Pinpoint the cell where the given text exists, returning its [X, Y] midpoint coordinate. 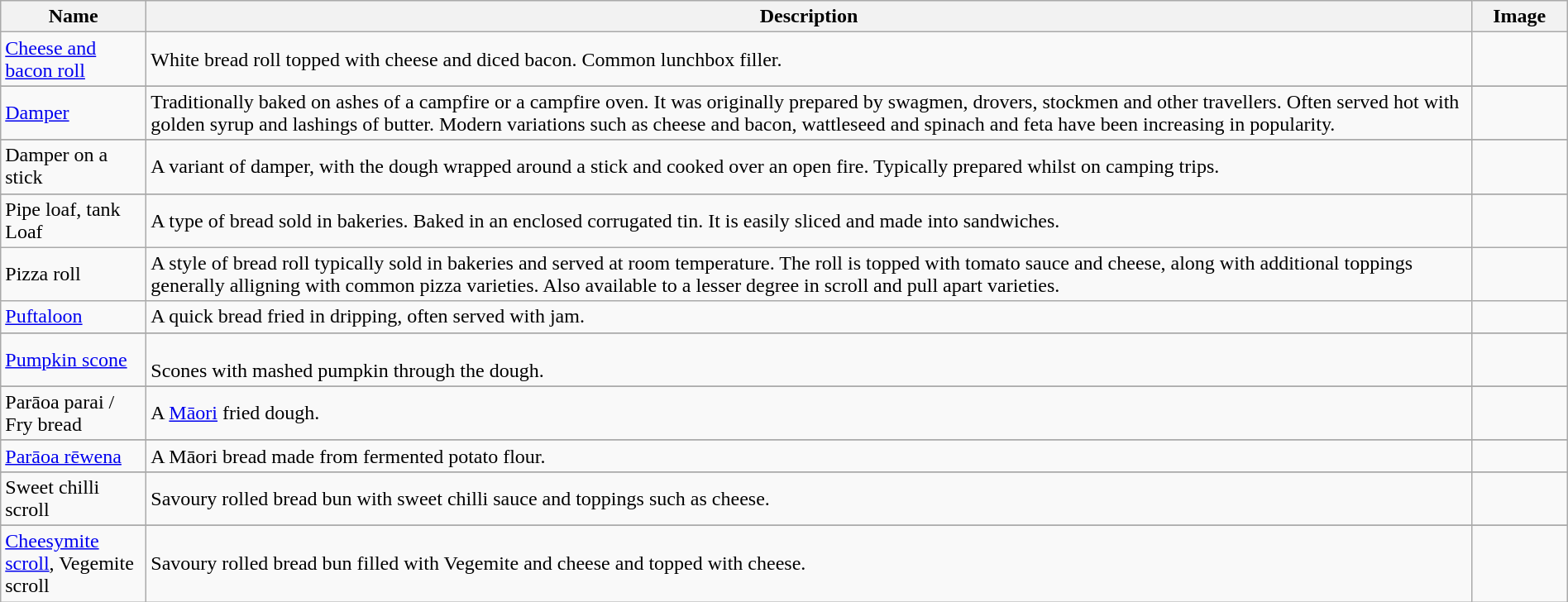
Savoury rolled bread bun with sweet chilli sauce and toppings such as cheese. [809, 498]
White bread roll topped with cheese and diced bacon. Common lunchbox filler. [809, 60]
Pipe loaf, tank Loaf [74, 220]
Puftaloon [74, 317]
Damper on a stick [74, 167]
A Māori bread made from fermented potato flour. [809, 456]
Pizza roll [74, 275]
A quick bread fried in dripping, often served with jam. [809, 317]
Cheesymite scroll, Vegemite scroll [74, 563]
Pumpkin scone [74, 359]
Parāoa rēwena [74, 456]
Sweet chilli scroll [74, 498]
Image [1519, 17]
Scones with mashed pumpkin through the dough. [809, 359]
Parāoa parai / Fry bread [74, 413]
Damper [74, 112]
Name [74, 17]
A type of bread sold in bakeries. Baked in an enclosed corrugated tin. It is easily sliced and made into sandwiches. [809, 220]
A variant of damper, with the dough wrapped around a stick and cooked over an open fire. Typically prepared whilst on camping trips. [809, 167]
Description [809, 17]
A Māori fried dough. [809, 413]
Savoury rolled bread bun filled with Vegemite and cheese and topped with cheese. [809, 563]
Cheese and bacon roll [74, 60]
